Extract the [x, y] coordinate from the center of the cell holding the provided text.  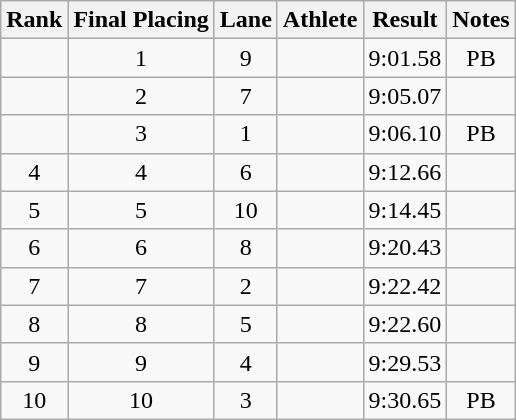
Lane [246, 20]
9:22.42 [405, 286]
Final Placing [141, 20]
Notes [481, 20]
9:14.45 [405, 210]
9:29.53 [405, 362]
9:22.60 [405, 324]
9:01.58 [405, 58]
Athlete [320, 20]
9:20.43 [405, 248]
Rank [34, 20]
9:06.10 [405, 134]
Result [405, 20]
9:12.66 [405, 172]
9:30.65 [405, 400]
9:05.07 [405, 96]
